From the cell containing the given text, extract its center point as (x, y) coordinate. 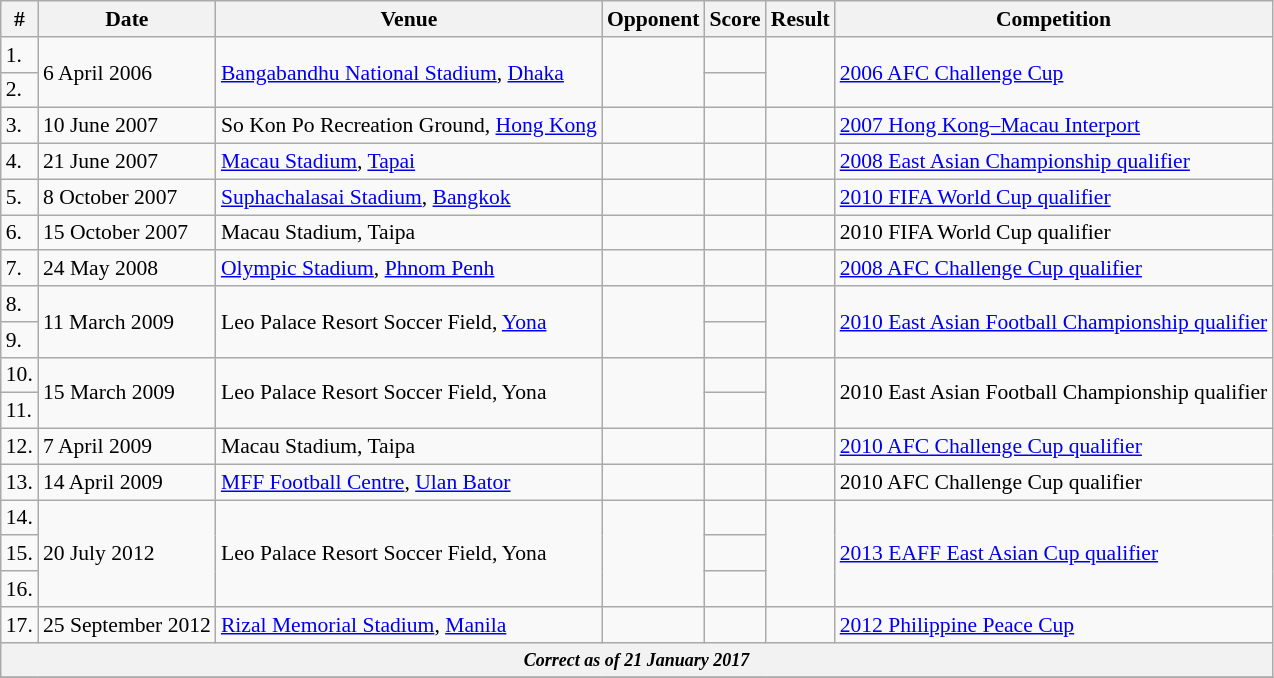
3. (20, 126)
11 March 2009 (127, 322)
2012 Philippine Peace Cup (1054, 625)
Date (127, 19)
2006 AFC Challenge Cup (1054, 72)
4. (20, 162)
Suphachalasai Stadium, Bangkok (409, 197)
Rizal Memorial Stadium, Manila (409, 625)
Competition (1054, 19)
2007 Hong Kong–Macau Interport (1054, 126)
Bangabandhu National Stadium, Dhaka (409, 72)
10. (20, 375)
20 July 2012 (127, 554)
14 April 2009 (127, 482)
12. (20, 447)
6. (20, 233)
Opponent (654, 19)
Score (734, 19)
8 October 2007 (127, 197)
11. (20, 411)
8. (20, 304)
6 April 2006 (127, 72)
24 May 2008 (127, 269)
# (20, 19)
16. (20, 589)
5. (20, 197)
2008 AFC Challenge Cup qualifier (1054, 269)
1. (20, 55)
10 June 2007 (127, 126)
Macau Stadium, Tapai (409, 162)
17. (20, 625)
Venue (409, 19)
MFF Football Centre, Ulan Bator (409, 482)
Correct as of 21 January 2017 (637, 660)
2008 East Asian Championship qualifier (1054, 162)
7 April 2009 (127, 447)
Result (800, 19)
21 June 2007 (127, 162)
13. (20, 482)
2013 EAFF East Asian Cup qualifier (1054, 554)
2. (20, 90)
25 September 2012 (127, 625)
9. (20, 340)
Olympic Stadium, Phnom Penh (409, 269)
15. (20, 554)
15 October 2007 (127, 233)
14. (20, 518)
15 March 2009 (127, 392)
7. (20, 269)
So Kon Po Recreation Ground, Hong Kong (409, 126)
